Locate the cell with the specified text and output its [X, Y] center coordinate. 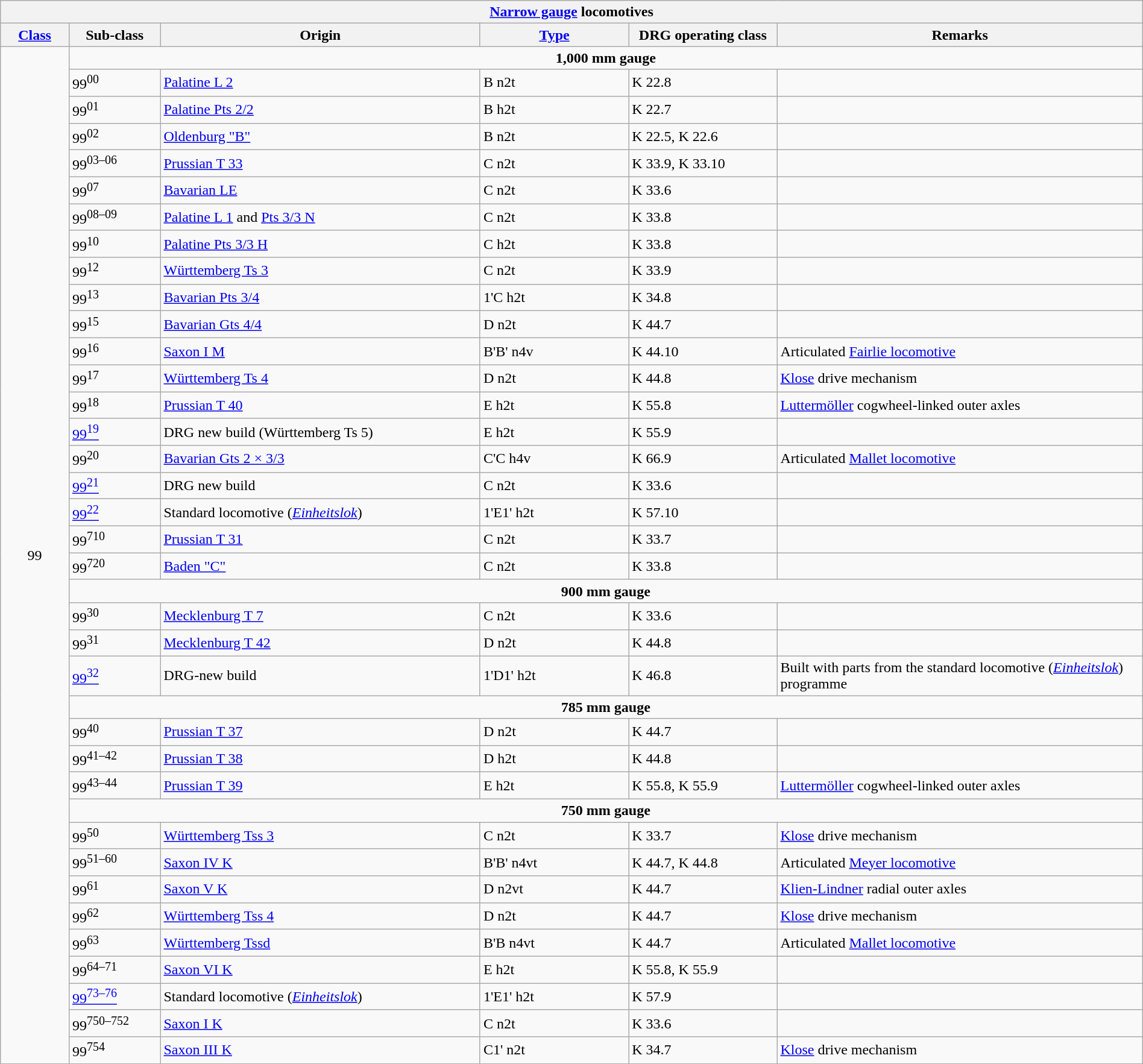
9930 [115, 616]
K 57.10 [703, 512]
9950 [115, 836]
Württemberg Ts 4 [320, 379]
9921 [115, 486]
Saxon VI K [320, 969]
K 22.7 [703, 110]
9912 [115, 271]
K 34.7 [703, 1050]
Prussian T 40 [320, 405]
9907 [115, 190]
Württemberg Tss 4 [320, 916]
Saxon III K [320, 1050]
9900 [115, 83]
99 [35, 555]
Bavarian Gts 2 × 3/3 [320, 459]
Klien-Lindner radial outer axles [960, 890]
9913 [115, 298]
Origin [320, 35]
9902 [115, 136]
9973–76 [115, 997]
B'B' n4v [554, 351]
Saxon V K [320, 890]
Bavarian Pts 3/4 [320, 298]
Baden "C" [320, 567]
K 57.9 [703, 997]
DRG-new build [320, 676]
99754 [115, 1050]
Prussian T 33 [320, 164]
1'C h2t [554, 298]
Mecklenburg T 7 [320, 616]
Württemberg Tssd [320, 943]
K 44.10 [703, 351]
1,000 mm gauge [605, 58]
K 22.8 [703, 83]
Palatine Pts 2/2 [320, 110]
9901 [115, 110]
Prussian T 31 [320, 539]
99710 [115, 539]
Saxon I K [320, 1024]
Type [554, 35]
Remarks [960, 35]
Bavarian Gts 4/4 [320, 324]
D h2t [554, 758]
900 mm gauge [605, 591]
Württemberg Tss 3 [320, 836]
Palatine L 2 [320, 83]
9943–44 [115, 786]
DRG new build [320, 486]
Bavarian LE [320, 190]
Class [35, 35]
9920 [115, 459]
Articulated Fairlie locomotive [960, 351]
9903–06 [115, 164]
9915 [115, 324]
B h2t [554, 110]
Württemberg Ts 3 [320, 271]
B'B n4vt [554, 943]
9916 [115, 351]
K 33.9 [703, 271]
K 46.8 [703, 676]
9940 [115, 732]
750 mm gauge [605, 810]
9932 [115, 676]
Prussian T 38 [320, 758]
9962 [115, 916]
Narrow gauge locomotives [571, 12]
9931 [115, 643]
K 55.9 [703, 432]
9918 [115, 405]
99750–752 [115, 1024]
9964–71 [115, 969]
Palatine Pts 3/3 H [320, 244]
DRG operating class [703, 35]
Saxon I M [320, 351]
Sub-class [115, 35]
C h2t [554, 244]
C1' n2t [554, 1050]
1'D1' h2t [554, 676]
K 22.5, K 22.6 [703, 136]
9908–09 [115, 217]
Prussian T 39 [320, 786]
9961 [115, 890]
DRG new build (Württemberg Ts 5) [320, 432]
D n2vt [554, 890]
K 66.9 [703, 459]
K 34.8 [703, 298]
9919 [115, 432]
9922 [115, 512]
Saxon IV K [320, 862]
Articulated Meyer locomotive [960, 862]
Oldenburg "B" [320, 136]
9951–60 [115, 862]
K 33.9, K 33.10 [703, 164]
K 55.8 [703, 405]
Mecklenburg T 42 [320, 643]
9910 [115, 244]
9963 [115, 943]
Palatine L 1 and Pts 3/3 N [320, 217]
B'B' n4vt [554, 862]
Prussian T 37 [320, 732]
9917 [115, 379]
9941–42 [115, 758]
Built with parts from the standard locomotive (Einheitslok) programme [960, 676]
K 44.7, K 44.8 [703, 862]
99720 [115, 567]
C'C h4v [554, 459]
785 mm gauge [605, 707]
